Capture the cell that displays the provided text and extract its (X, Y) central coordinate. 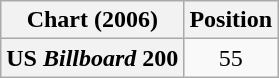
Chart (2006) (92, 20)
55 (231, 58)
US Billboard 200 (92, 58)
Position (231, 20)
